Identify which cell holds the provided text, then report its [X, Y] central coordinate. 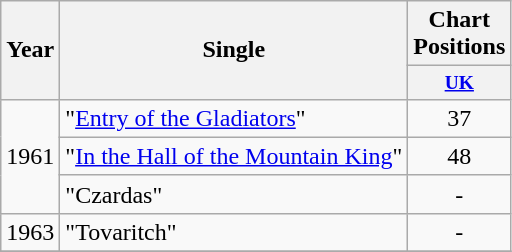
Chart Positions [460, 34]
"Tovaritch" [234, 232]
Year [30, 50]
"In the Hall of the Mountain King" [234, 156]
1963 [30, 232]
48 [460, 156]
1961 [30, 156]
"Czardas" [234, 194]
Single [234, 50]
37 [460, 118]
"Entry of the Gladiators" [234, 118]
UK [460, 82]
